From the cell containing the given text, extract its center point as [x, y] coordinate. 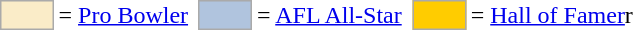
= AFL All-Star [330, 15]
= Pro Bowler [124, 15]
